Pinpoint the cell where the given text exists, returning its [x, y] midpoint coordinate. 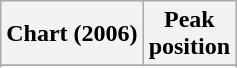
Peak position [189, 34]
Chart (2006) [72, 34]
